Pinpoint the cell where the given text exists, returning its (x, y) midpoint coordinate. 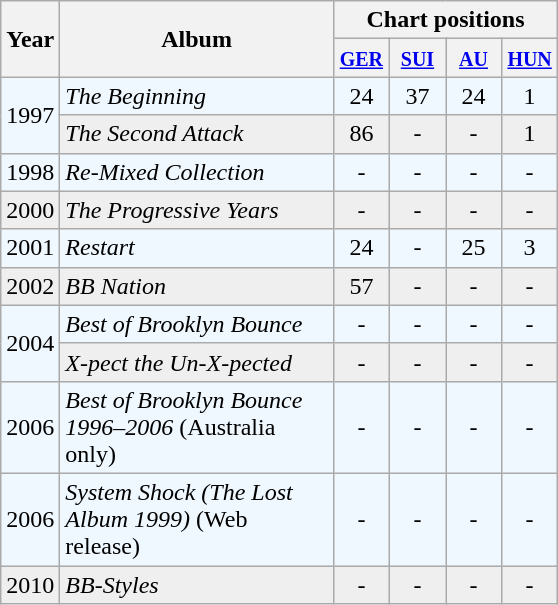
The Second Attack (197, 134)
The Progressive Years (197, 210)
Restart (197, 248)
AU (474, 58)
2010 (30, 585)
25 (474, 248)
Year (30, 39)
Re-Mixed Collection (197, 172)
86 (361, 134)
X-pect the Un-X-pected (197, 362)
57 (361, 286)
BB Nation (197, 286)
1998 (30, 172)
Album (197, 39)
Best of Brooklyn Bounce (197, 324)
3 (530, 248)
HUN (530, 58)
2002 (30, 286)
2004 (30, 343)
37 (417, 96)
2001 (30, 248)
The Beginning (197, 96)
1997 (30, 115)
GER (361, 58)
System Shock (The Lost Album 1999) (Web release) (197, 519)
BB-Styles (197, 585)
SUI (417, 58)
Best of Brooklyn Bounce 1996–2006 (Australia only) (197, 427)
2000 (30, 210)
Chart positions (445, 20)
